Detect which cell encompasses the target text, then output its [x, y] center coordinate. 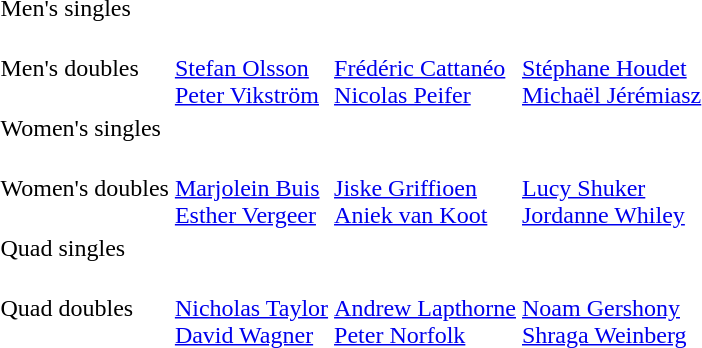
Marjolein BuisEsther Vergeer [251, 188]
Stefan OlssonPeter Vikström [251, 68]
Frédéric CattanéoNicolas Peifer [426, 68]
Jiske GriffioenAniek van Koot [426, 188]
